For the text-containing cell, return its midpoint in [X, Y] coordinate format. 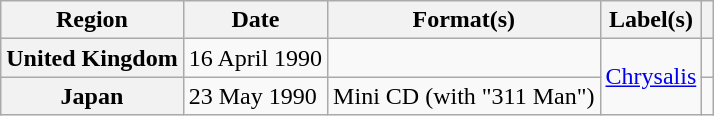
Region [92, 20]
Mini CD (with "311 Man") [464, 96]
Japan [92, 96]
United Kingdom [92, 58]
Chrysalis [651, 77]
Format(s) [464, 20]
Label(s) [651, 20]
Date [255, 20]
23 May 1990 [255, 96]
16 April 1990 [255, 58]
